Determine the [X, Y] coordinate at the center of the cell enclosing the given text.  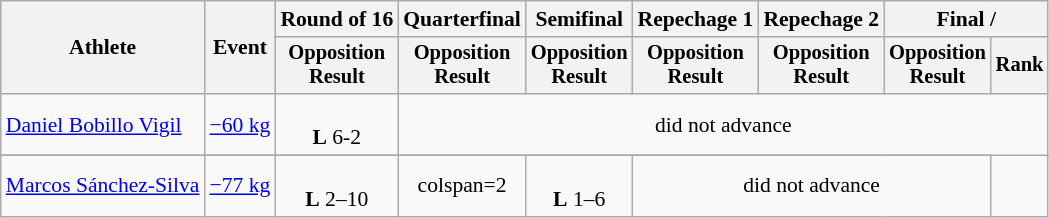
Semifinal [580, 19]
Final / [966, 19]
−60 kg [240, 124]
L 6-2 [336, 124]
Daniel Bobillo Vigil [103, 124]
L 2–10 [336, 186]
Repechage 2 [821, 19]
Rank [1020, 66]
Marcos Sánchez-Silva [103, 186]
Round of 16 [336, 19]
L 1–6 [580, 186]
Repechage 1 [695, 19]
Athlete [103, 48]
Quarterfinal [462, 19]
colspan=2 [462, 186]
Event [240, 48]
−77 kg [240, 186]
